Detect which cell encompasses the target text, then output its [X, Y] center coordinate. 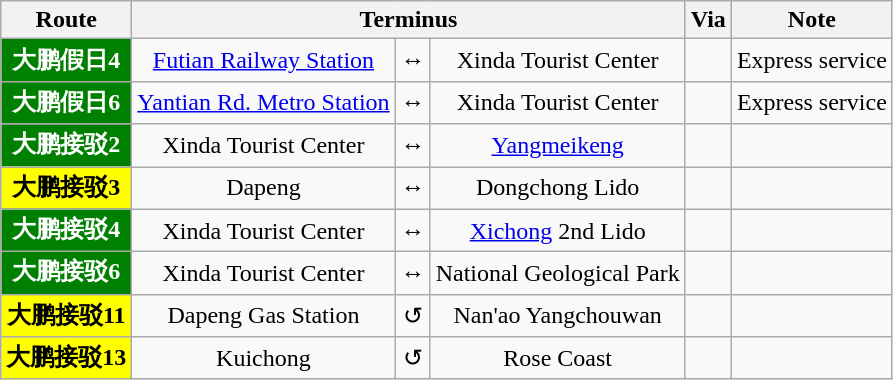
大鹏假日6 [66, 102]
Note [812, 20]
Rose Coast [558, 358]
Route [66, 20]
Xichong 2nd Lido [558, 230]
Terminus [408, 20]
Kuichong [264, 358]
大鹏接驳4 [66, 230]
Nan'ao Yangchouwan [558, 316]
Dapeng [264, 188]
Futian Railway Station [264, 60]
大鹏接驳2 [66, 146]
Yantian Rd. Metro Station [264, 102]
大鹏假日4 [66, 60]
Yangmeikeng [558, 146]
大鹏接驳3 [66, 188]
大鹏接驳6 [66, 274]
大鹏接驳13 [66, 358]
Dongchong Lido [558, 188]
National Geological Park [558, 274]
Dapeng Gas Station [264, 316]
大鹏接驳11 [66, 316]
Via [708, 20]
